Search for the cell housing the specified text and yield its [x, y] center coordinate. 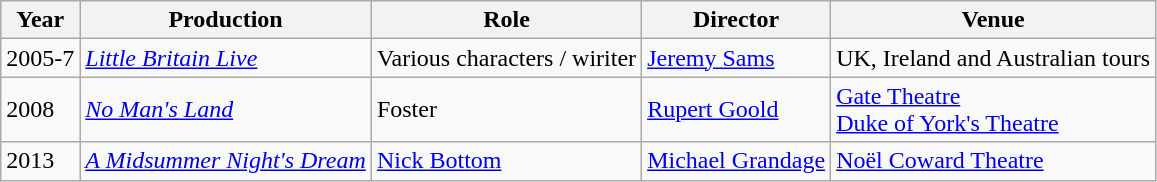
Production [226, 20]
Various characters / wiriter [506, 58]
Year [40, 20]
Venue [994, 20]
No Man's Land [226, 110]
UK, Ireland and Australian tours [994, 58]
2013 [40, 161]
Director [736, 20]
Foster [506, 110]
A Midsummer Night's Dream [226, 161]
Little Britain Live [226, 58]
Michael Grandage [736, 161]
Rupert Goold [736, 110]
Jeremy Sams [736, 58]
Gate TheatreDuke of York's Theatre [994, 110]
Role [506, 20]
Noël Coward Theatre [994, 161]
2008 [40, 110]
2005-7 [40, 58]
Nick Bottom [506, 161]
